Determine the (X, Y) coordinate at the center of the cell enclosing the given text.  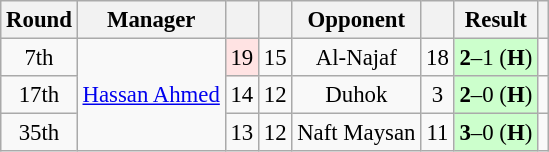
2–1 (H) (496, 58)
Hassan Ahmed (151, 96)
3 (438, 95)
Duhok (356, 95)
Result (496, 20)
Round (39, 20)
Al-Najaf (356, 58)
7th (39, 58)
14 (242, 95)
18 (438, 58)
15 (274, 58)
11 (438, 133)
17th (39, 95)
Naft Maysan (356, 133)
3–0 (H) (496, 133)
13 (242, 133)
35th (39, 133)
19 (242, 58)
2–0 (H) (496, 95)
Manager (151, 20)
Opponent (356, 20)
